Extract the (X, Y) coordinate from the center of the cell holding the provided text.  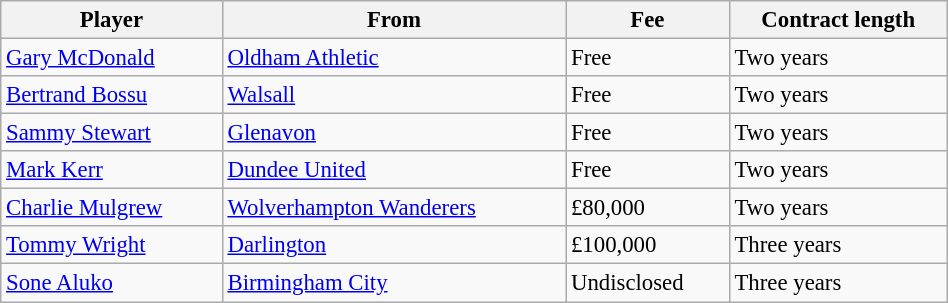
Gary McDonald (112, 58)
Player (112, 20)
Wolverhampton Wanderers (394, 208)
From (394, 20)
Contract length (838, 20)
Fee (648, 20)
Tommy Wright (112, 245)
Walsall (394, 95)
Sone Aluko (112, 283)
Glenavon (394, 133)
£80,000 (648, 208)
£100,000 (648, 245)
Darlington (394, 245)
Dundee United (394, 170)
Bertrand Bossu (112, 95)
Birmingham City (394, 283)
Mark Kerr (112, 170)
Charlie Mulgrew (112, 208)
Undisclosed (648, 283)
Oldham Athletic (394, 58)
Sammy Stewart (112, 133)
